For the text-containing cell, return its midpoint in (x, y) coordinate format. 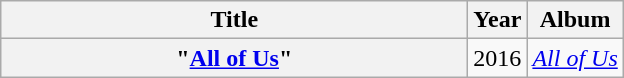
Title (234, 20)
Album (575, 20)
"All of Us" (234, 58)
2016 (498, 58)
Year (498, 20)
All of Us (575, 58)
